Return (x, y) of the center of cell containing provided text 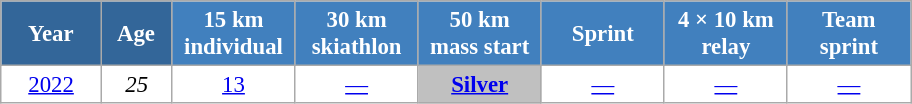
2022 (52, 85)
15 km individual (234, 34)
4 × 10 km relay (726, 34)
50 km mass start (480, 34)
30 km skiathlon (356, 34)
25 (136, 85)
13 (234, 85)
Team sprint (848, 34)
Silver (480, 85)
Year (52, 34)
Age (136, 34)
Sprint (602, 34)
